Pinpoint the cell where the given text exists, returning its [X, Y] midpoint coordinate. 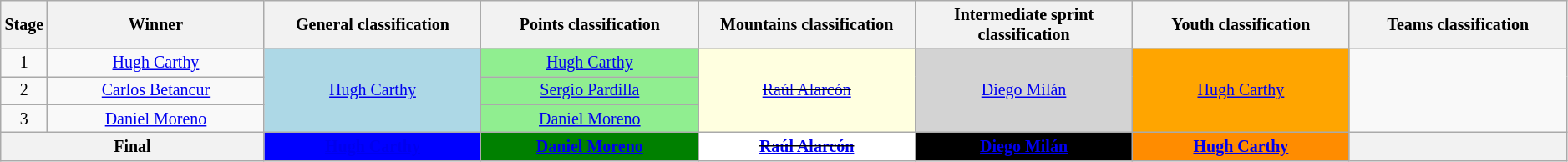
Teams classification [1458, 25]
Sergio Pardilla [590, 90]
Intermediate sprint classification [1024, 25]
Points classification [590, 25]
2 [24, 90]
Stage [24, 25]
Mountains classification [807, 25]
Winner [155, 25]
Youth classification [1241, 25]
3 [24, 119]
General classification [373, 25]
Final [132, 147]
Carlos Betancur [155, 90]
1 [24, 63]
